Scan for the cell matching the given text and deliver its (X, Y) coordinate at center. 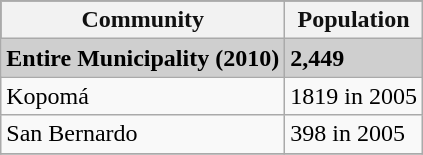
2,449 (354, 58)
Community (143, 20)
San Bernardo (143, 134)
398 in 2005 (354, 134)
Entire Municipality (2010) (143, 58)
Kopomá (143, 96)
1819 in 2005 (354, 96)
Population (354, 20)
